From the cell containing the given text, extract its center point as (X, Y) coordinate. 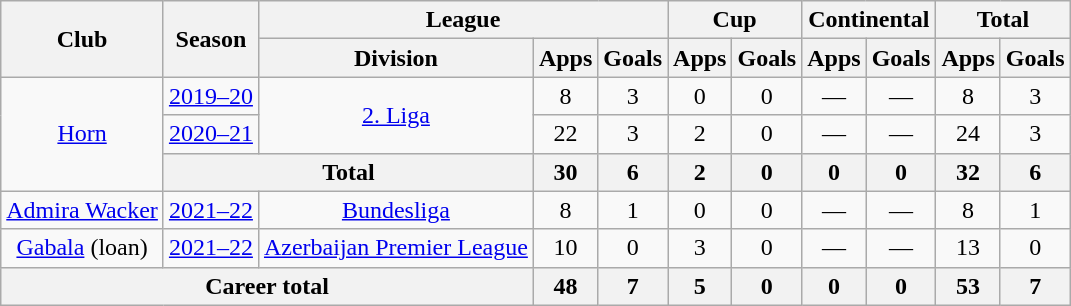
5 (700, 286)
Continental (869, 20)
30 (565, 172)
53 (968, 286)
Season (210, 39)
2019–20 (210, 96)
13 (968, 248)
Career total (268, 286)
Admira Wacker (82, 210)
10 (565, 248)
32 (968, 172)
Bundesliga (396, 210)
Azerbaijan Premier League (396, 248)
2020–21 (210, 134)
48 (565, 286)
League (462, 20)
Gabala (loan) (82, 248)
2. Liga (396, 115)
Cup (735, 20)
Horn (82, 134)
24 (968, 134)
Division (396, 58)
Club (82, 39)
22 (565, 134)
